Output the [x, y] coordinate of the center of the cell containing the given text.  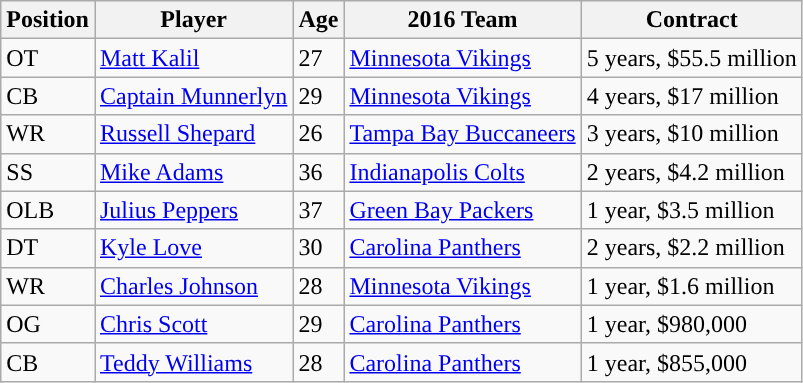
27 [318, 58]
3 years, $10 million [692, 134]
Charles Johnson [193, 286]
DT [48, 248]
4 years, $17 million [692, 96]
Teddy Williams [193, 362]
Captain Munnerlyn [193, 96]
Age [318, 20]
5 years, $55.5 million [692, 58]
OT [48, 58]
Matt Kalil [193, 58]
OG [48, 324]
1 year, $855,000 [692, 362]
Tampa Bay Buccaneers [462, 134]
Kyle Love [193, 248]
26 [318, 134]
Position [48, 20]
37 [318, 210]
1 year, $980,000 [692, 324]
2 years, $2.2 million [692, 248]
Player [193, 20]
Mike Adams [193, 172]
2 years, $4.2 million [692, 172]
Russell Shepard [193, 134]
2016 Team [462, 20]
Chris Scott [193, 324]
30 [318, 248]
1 year, $1.6 million [692, 286]
36 [318, 172]
Contract [692, 20]
OLB [48, 210]
Julius Peppers [193, 210]
1 year, $3.5 million [692, 210]
Indianapolis Colts [462, 172]
Green Bay Packers [462, 210]
SS [48, 172]
